Find where the given text appears and provide that cell's center as [X, Y] coordinate. 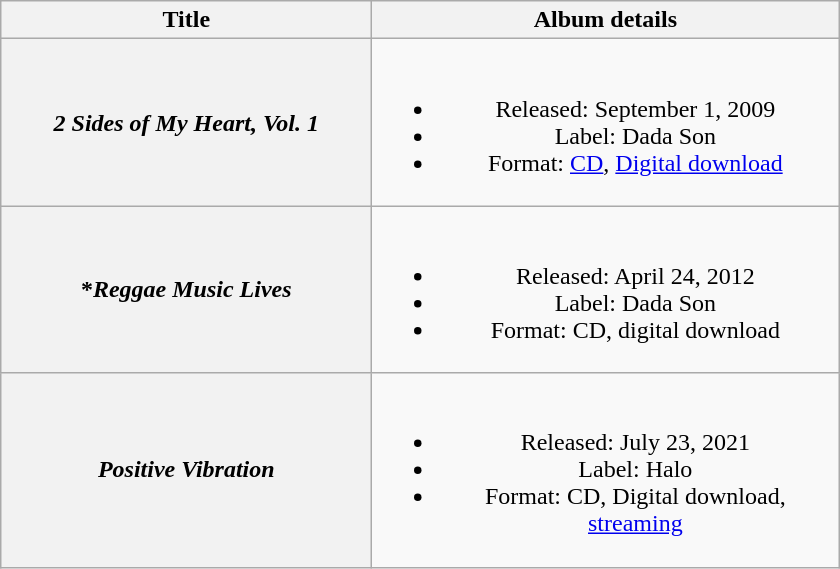
*Reggae Music Lives [186, 290]
2 Sides of My Heart, Vol. 1 [186, 122]
Released: April 24, 2012Label: Dada SonFormat: CD, digital download [606, 290]
Album details [606, 20]
Released: July 23, 2021Label: HaloFormat: CD, Digital download, streaming [606, 470]
Positive Vibration [186, 470]
Title [186, 20]
Released: September 1, 2009Label: Dada SonFormat: CD, Digital download [606, 122]
